Identify which cell holds the provided text, then report its (x, y) central coordinate. 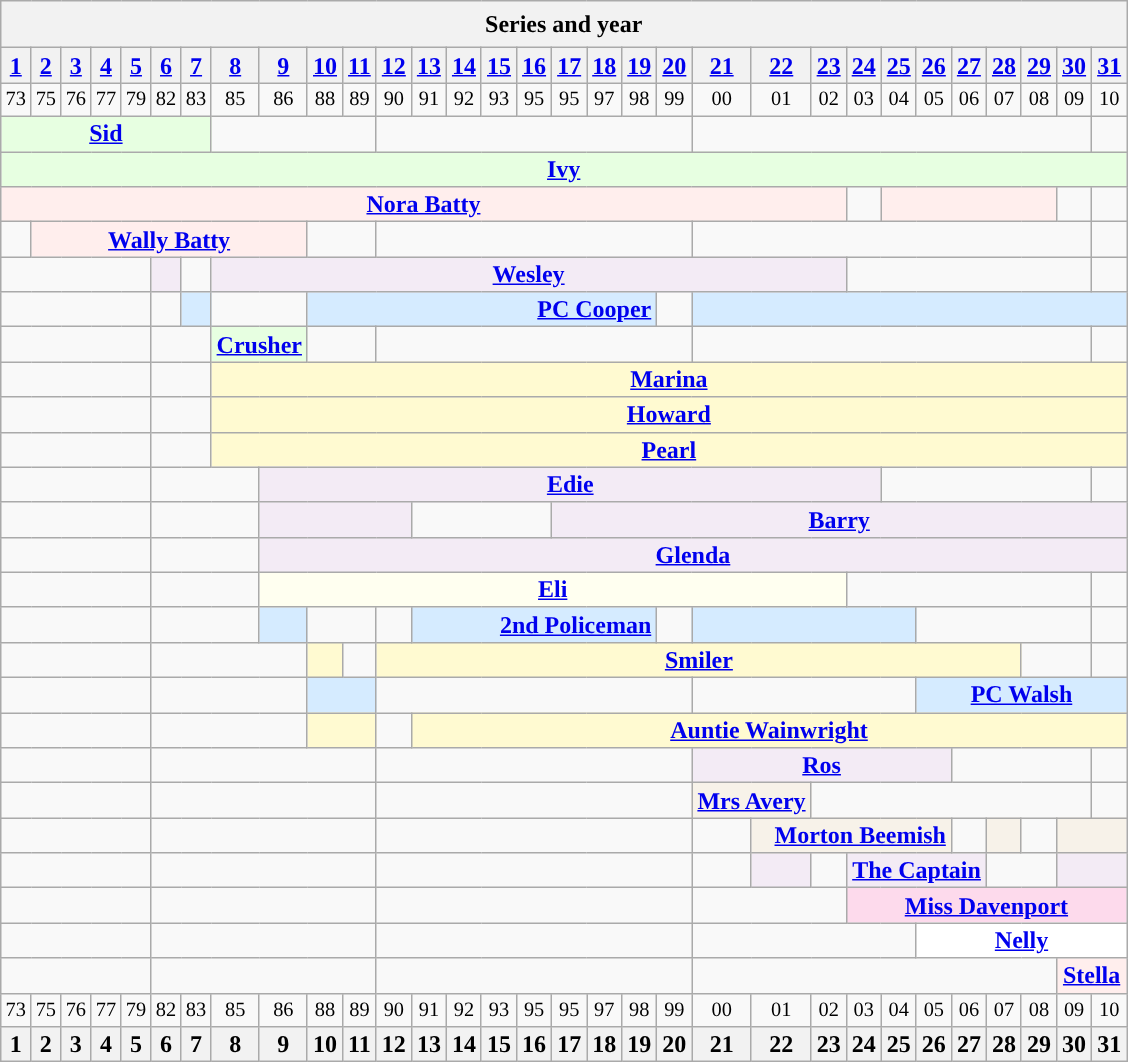
Miss Davenport (986, 906)
Series and year (564, 24)
Mrs Avery (752, 800)
Smiler (698, 660)
Barry (840, 520)
Pearl (669, 450)
Glenda (692, 554)
PC Cooper (482, 310)
Nelly (1021, 940)
2nd Policeman (534, 624)
Sid (106, 134)
Howard (669, 414)
Auntie Wainwright (768, 730)
PC Walsh (1021, 696)
Eli (552, 590)
Stella (1092, 976)
Wally Batty (170, 240)
The Captain (916, 870)
Ros (822, 766)
Nora Batty (424, 204)
Morton Beemish (851, 836)
Ivy (564, 170)
Wesley (528, 274)
Crusher (259, 344)
Marina (669, 380)
Edie (570, 484)
